Scan for the cell matching the given text and deliver its [x, y] coordinate at center. 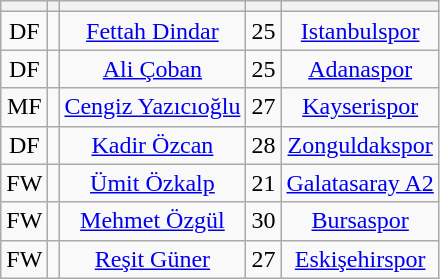
30 [264, 221]
Ümit Özkalp [152, 183]
Ali Çoban [152, 69]
28 [264, 145]
Mehmet Özgül [152, 221]
Bursaspor [360, 221]
Cengiz Yazıcıoğlu [152, 107]
Galatasaray A2 [360, 183]
Reşit Güner [152, 259]
Kadir Özcan [152, 145]
Fettah Dindar [152, 31]
Zonguldakspor [360, 145]
Istanbulspor [360, 31]
Kayserispor [360, 107]
21 [264, 183]
Adanaspor [360, 69]
MF [24, 107]
Eskişehirspor [360, 259]
